For the text-containing cell, return its midpoint in (X, Y) coordinate format. 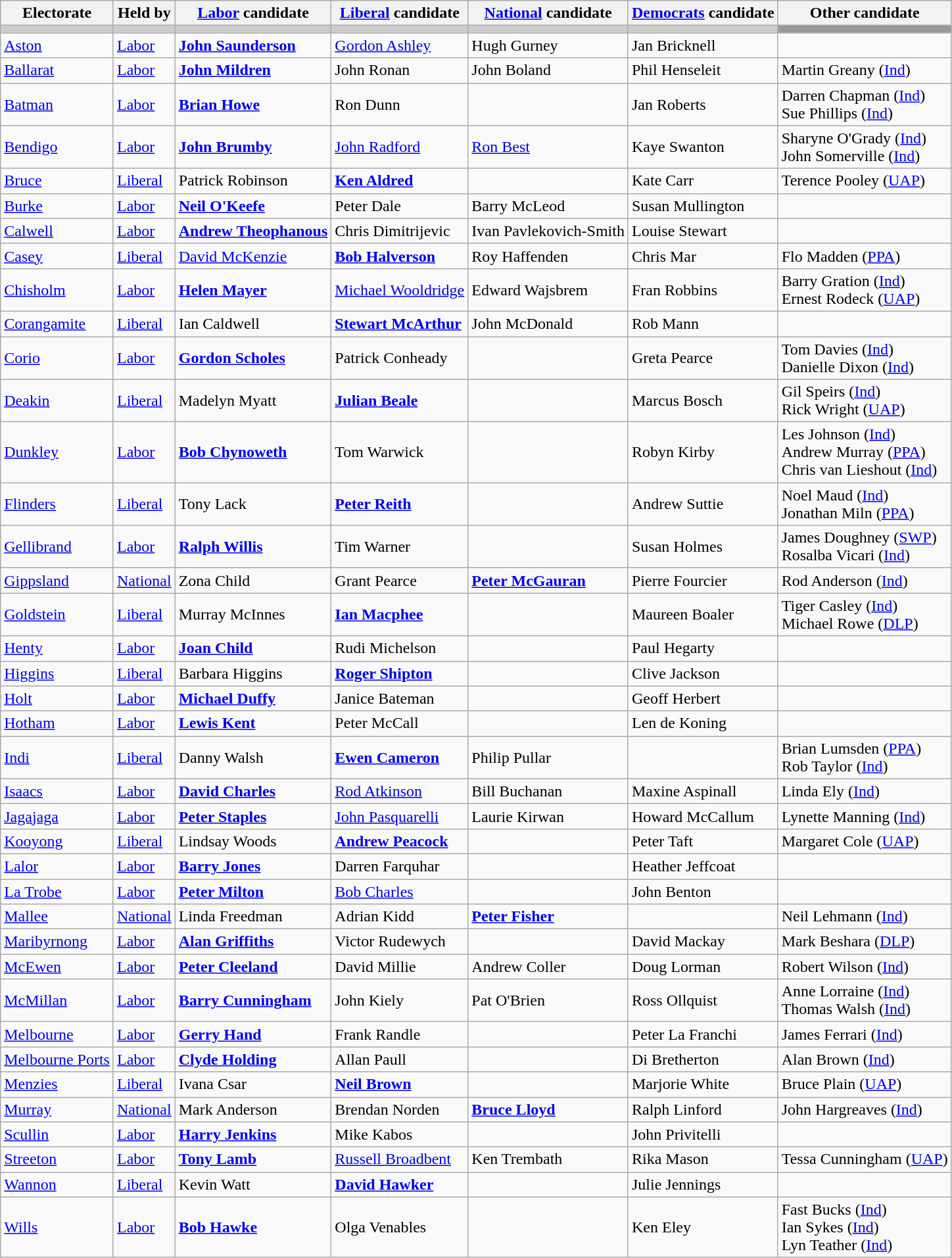
Anne Lorraine (Ind)Thomas Walsh (Ind) (865, 1001)
John Ronan (400, 70)
Gerry Hand (253, 1034)
Darren Farquhar (400, 866)
Susan Holmes (703, 547)
Lewis Kent (253, 723)
Dunkley (57, 452)
Gordon Scholes (253, 358)
Kooyong (57, 841)
Harry Jenkins (253, 1134)
McMillan (57, 1001)
Melbourne (57, 1034)
Les Johnson (Ind)Andrew Murray (PPA)Chris van Lieshout (Ind) (865, 452)
Ken Eley (703, 1227)
Paul Hegarty (703, 648)
Linda Ely (Ind) (865, 791)
Burke (57, 206)
Adrian Kidd (400, 917)
Tiger Casley (Ind)Michael Rowe (DLP) (865, 614)
Bob Charles (400, 891)
Mark Beshara (DLP) (865, 942)
Bob Chynoweth (253, 452)
David McKenzie (253, 256)
Brendan Norden (400, 1109)
Alan Griffiths (253, 942)
Julian Beale (400, 401)
Susan Mullington (703, 206)
Peter Dale (400, 206)
Patrick Robinson (253, 181)
Michael Wooldridge (400, 289)
Bob Halverson (400, 256)
Scullin (57, 1134)
Casey (57, 256)
Barry McLeod (548, 206)
Andrew Theophanous (253, 231)
Laurie Kirwan (548, 816)
Corangamite (57, 324)
Chris Dimitrijevic (400, 231)
Murray (57, 1109)
Jan Roberts (703, 104)
Len de Koning (703, 723)
Tony Lack (253, 504)
Pat O'Brien (548, 1001)
Jan Bricknell (703, 45)
Rob Mann (703, 324)
Kate Carr (703, 181)
Edward Wajsbrem (548, 289)
Doug Lorman (703, 967)
Jagajaga (57, 816)
Chris Mar (703, 256)
Andrew Peacock (400, 841)
Grant Pearce (400, 581)
Neil Brown (400, 1084)
Noel Maud (Ind)Jonathan Miln (PPA) (865, 504)
Roger Shipton (400, 673)
Ken Aldred (400, 181)
Lalor (57, 866)
Bruce (57, 181)
National candidate (548, 13)
Aston (57, 45)
James Ferrari (Ind) (865, 1034)
Patrick Conheady (400, 358)
Corio (57, 358)
Sharyne O'Grady (Ind)John Somerville (Ind) (865, 147)
Kaye Swanton (703, 147)
Michael Duffy (253, 698)
McEwen (57, 967)
Ron Dunn (400, 104)
Andrew Coller (548, 967)
Olga Venables (400, 1227)
John Brumby (253, 147)
Louise Stewart (703, 231)
Henty (57, 648)
James Doughney (SWP)Rosalba Vicari (Ind) (865, 547)
David Millie (400, 967)
Allan Paull (400, 1059)
Held by (144, 13)
Marjorie White (703, 1084)
Wannon (57, 1184)
Hotham (57, 723)
Clive Jackson (703, 673)
John Kiely (400, 1001)
Margaret Cole (UAP) (865, 841)
Greta Pearce (703, 358)
John Privitelli (703, 1134)
Russell Broadbent (400, 1159)
Bruce Lloyd (548, 1109)
Ralph Linford (703, 1109)
Phil Henseleit (703, 70)
John Mildren (253, 70)
Lindsay Woods (253, 841)
Hugh Gurney (548, 45)
Philip Pullar (548, 758)
Peter Cleeland (253, 967)
Bruce Plain (UAP) (865, 1084)
Murray McInnes (253, 614)
Rudi Michelson (400, 648)
Alan Brown (Ind) (865, 1059)
Neil O'Keefe (253, 206)
John McDonald (548, 324)
Ian Caldwell (253, 324)
Martin Greany (Ind) (865, 70)
Robert Wilson (Ind) (865, 967)
John Saunderson (253, 45)
Bill Buchanan (548, 791)
Gellibrand (57, 547)
Linda Freedman (253, 917)
Julie Jennings (703, 1184)
Goldstein (57, 614)
Wills (57, 1227)
Barry Jones (253, 866)
John Boland (548, 70)
John Pasquarelli (400, 816)
Peter Taft (703, 841)
Mike Kabos (400, 1134)
La Trobe (57, 891)
David Hawker (400, 1184)
Ralph Willis (253, 547)
Ken Trembath (548, 1159)
Ivan Pavlekovich-Smith (548, 231)
Tim Warner (400, 547)
Democrats candidate (703, 13)
Maribyrnong (57, 942)
Marcus Bosch (703, 401)
Liberal candidate (400, 13)
Indi (57, 758)
Chisholm (57, 289)
Bendigo (57, 147)
John Benton (703, 891)
Gippsland (57, 581)
Peter McGauran (548, 581)
Tessa Cunningham (UAP) (865, 1159)
Danny Walsh (253, 758)
Helen Mayer (253, 289)
Victor Rudewych (400, 942)
Deakin (57, 401)
Heather Jeffcoat (703, 866)
Janice Bateman (400, 698)
Peter Fisher (548, 917)
David Charles (253, 791)
Mark Anderson (253, 1109)
Electorate (57, 13)
Bob Hawke (253, 1227)
Clyde Holding (253, 1059)
Higgins (57, 673)
Menzies (57, 1084)
Peter Reith (400, 504)
Geoff Herbert (703, 698)
David Mackay (703, 942)
Calwell (57, 231)
Barbara Higgins (253, 673)
Labor candidate (253, 13)
Flinders (57, 504)
Flo Madden (PPA) (865, 256)
Joan Child (253, 648)
Robyn Kirby (703, 452)
Tom Warwick (400, 452)
Ian Macphee (400, 614)
Isaacs (57, 791)
Mallee (57, 917)
Darren Chapman (Ind)Sue Phillips (Ind) (865, 104)
Frank Randle (400, 1034)
Tom Davies (Ind)Danielle Dixon (Ind) (865, 358)
Brian Howe (253, 104)
Brian Lumsden (PPA)Rob Taylor (Ind) (865, 758)
Streeton (57, 1159)
Fast Bucks (Ind)Ian Sykes (Ind)Lyn Teather (Ind) (865, 1227)
Madelyn Myatt (253, 401)
John Radford (400, 147)
Peter Milton (253, 891)
Rod Atkinson (400, 791)
Rika Mason (703, 1159)
Zona Child (253, 581)
Fran Robbins (703, 289)
Other candidate (865, 13)
Terence Pooley (UAP) (865, 181)
Ron Best (548, 147)
Barry Cunningham (253, 1001)
Peter McCall (400, 723)
Pierre Fourcier (703, 581)
John Hargreaves (Ind) (865, 1109)
Rod Anderson (Ind) (865, 581)
Gil Speirs (Ind)Rick Wright (UAP) (865, 401)
Andrew Suttie (703, 504)
Neil Lehmann (Ind) (865, 917)
Kevin Watt (253, 1184)
Maureen Boaler (703, 614)
Gordon Ashley (400, 45)
Melbourne Ports (57, 1059)
Ross Ollquist (703, 1001)
Ewen Cameron (400, 758)
Ballarat (57, 70)
Batman (57, 104)
Peter La Franchi (703, 1034)
Howard McCallum (703, 816)
Holt (57, 698)
Di Bretherton (703, 1059)
Stewart McArthur (400, 324)
Roy Haffenden (548, 256)
Barry Gration (Ind)Ernest Rodeck (UAP) (865, 289)
Ivana Csar (253, 1084)
Peter Staples (253, 816)
Maxine Aspinall (703, 791)
Lynette Manning (Ind) (865, 816)
Tony Lamb (253, 1159)
